From the cell containing the given text, extract its center point as (x, y) coordinate. 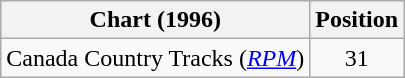
Position (357, 20)
31 (357, 58)
Chart (1996) (156, 20)
Canada Country Tracks (RPM) (156, 58)
